Locate the cell with the specified text and output its (X, Y) center coordinate. 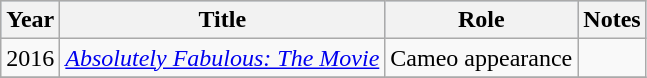
Role (482, 20)
Notes (612, 20)
Title (222, 20)
Cameo appearance (482, 58)
2016 (30, 58)
Absolutely Fabulous: The Movie (222, 58)
Year (30, 20)
